Return the (x, y) coordinate for the center point of the cell that contains the specified text.  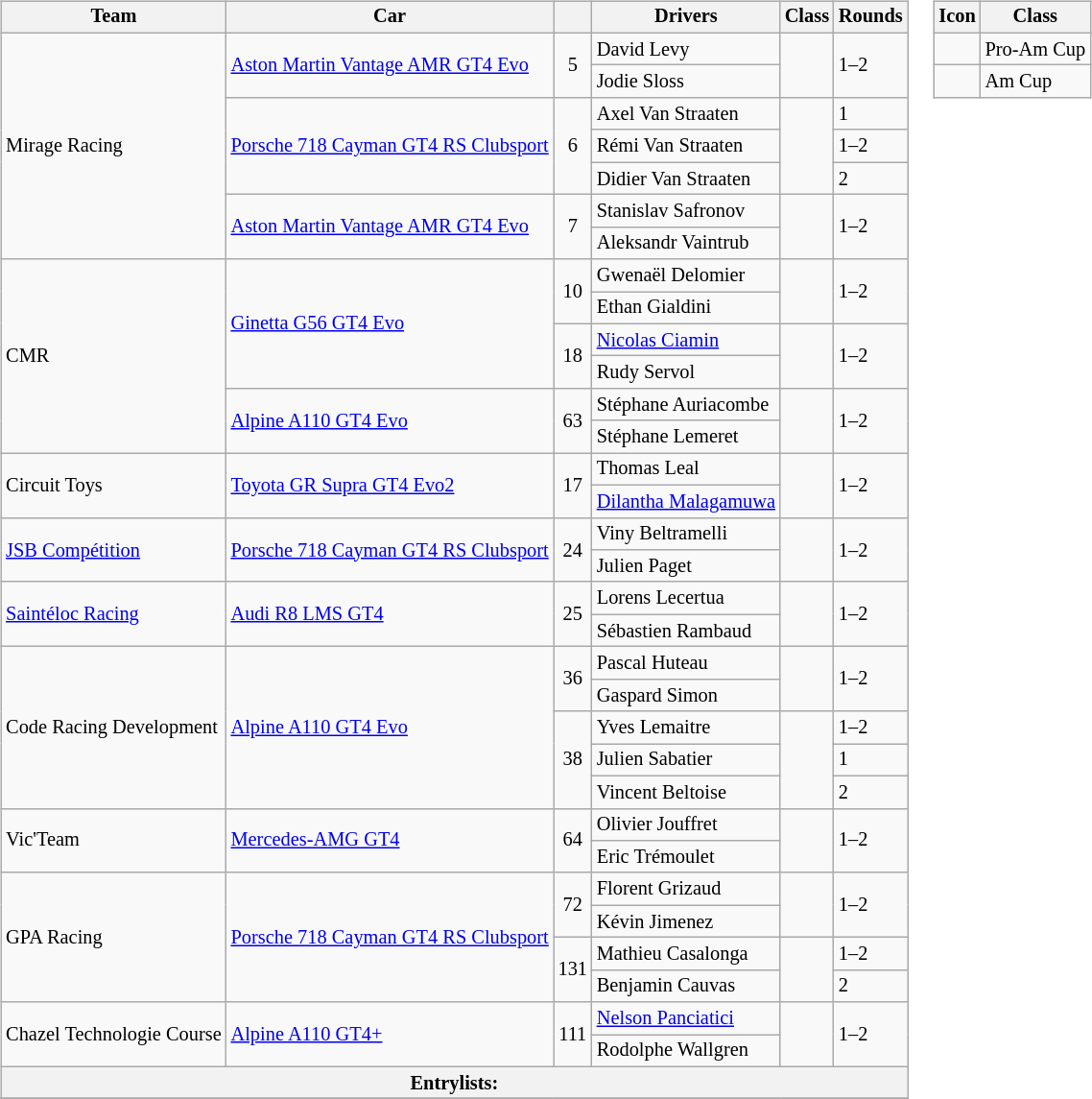
Vic'Team (113, 841)
63 (573, 420)
Kévin Jimenez (686, 921)
Car (390, 17)
25 (573, 614)
Lorens Lecertua (686, 598)
Pro-Am Cup (1035, 49)
Olivier Jouffret (686, 824)
Jodie Sloss (686, 82)
Ethan Gialdini (686, 308)
Julien Sabatier (686, 760)
36 (573, 680)
Entrylists: (454, 1083)
JSB Compétition (113, 549)
Ginetta G56 GT4 Evo (390, 324)
Alpine A110 GT4+ (390, 1035)
Mercedes-AMG GT4 (390, 841)
Julien Paget (686, 566)
Saintéloc Racing (113, 614)
64 (573, 841)
18 (573, 355)
Team (113, 17)
Yves Lemaitre (686, 728)
Rémi Van Straaten (686, 146)
Didier Van Straaten (686, 179)
Florent Grizaud (686, 889)
Sébastien Rambaud (686, 631)
Toyota GR Supra GT4 Evo2 (390, 486)
Mirage Racing (113, 146)
38 (573, 760)
131 (573, 969)
Code Racing Development (113, 728)
Circuit Toys (113, 486)
5 (573, 65)
Viny Beltramelli (686, 534)
Nelson Panciatici (686, 1018)
Gaspard Simon (686, 695)
72 (573, 904)
Drivers (686, 17)
Rounds (871, 17)
GPA Racing (113, 937)
Stéphane Lemeret (686, 437)
CMR (113, 356)
7 (573, 227)
10 (573, 292)
Chazel Technologie Course (113, 1035)
Rodolphe Wallgren (686, 1051)
Am Cup (1035, 82)
Dilantha Malagamuwa (686, 501)
Stanislav Safronov (686, 211)
Icon (957, 17)
111 (573, 1035)
24 (573, 549)
Benjamin Cauvas (686, 986)
Rudy Servol (686, 372)
Mathieu Casalonga (686, 954)
Gwenaël Delomier (686, 275)
Aleksandr Vaintrub (686, 243)
David Levy (686, 49)
17 (573, 486)
Eric Trémoulet (686, 857)
Axel Van Straaten (686, 114)
Nicolas Ciamin (686, 340)
Pascal Huteau (686, 663)
Vincent Beltoise (686, 792)
Thomas Leal (686, 469)
Stéphane Auriacombe (686, 405)
Audi R8 LMS GT4 (390, 614)
6 (573, 146)
